Return [X, Y] of the center of cell containing provided text 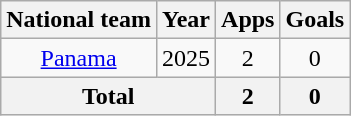
Year [186, 20]
National team [79, 20]
Total [108, 96]
2025 [186, 58]
Panama [79, 58]
Goals [315, 20]
Apps [248, 20]
